Return [X, Y] of the center of cell containing provided text 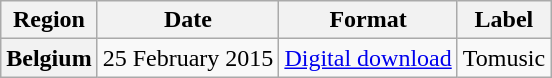
Belgium [49, 58]
Label [504, 20]
Tomusic [504, 58]
Date [188, 20]
25 February 2015 [188, 58]
Digital download [368, 58]
Region [49, 20]
Format [368, 20]
